Search for the cell housing the specified text and yield its (x, y) center coordinate. 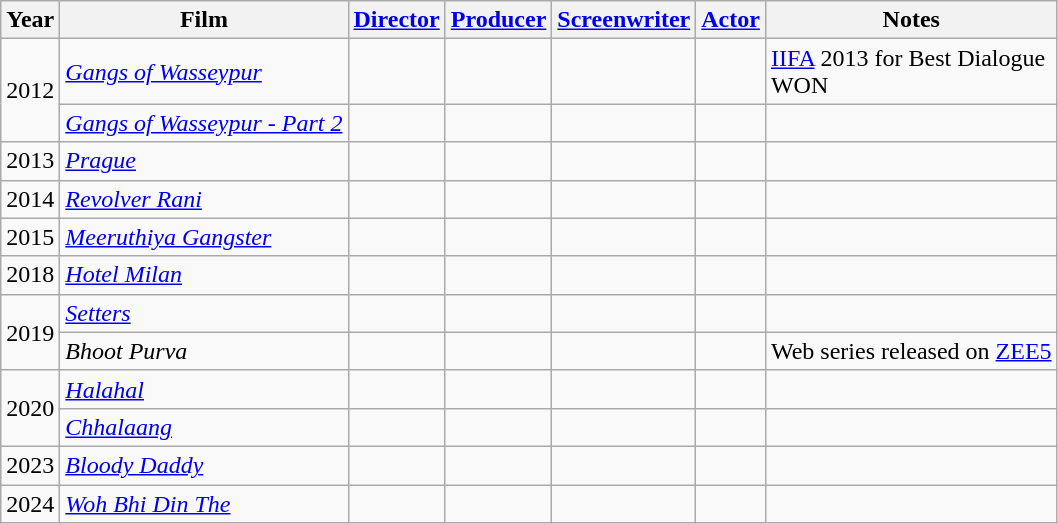
Director (396, 20)
2013 (30, 161)
Screenwriter (624, 20)
Film (204, 20)
2024 (30, 503)
Bhoot Purva (204, 351)
2020 (30, 408)
Gangs of Wasseypur (204, 72)
Producer (498, 20)
2023 (30, 465)
Woh Bhi Din The (204, 503)
Bloody Daddy (204, 465)
Prague (204, 161)
2012 (30, 90)
Setters (204, 313)
Revolver Rani (204, 199)
2018 (30, 275)
Actor (731, 20)
2014 (30, 199)
Year (30, 20)
Chhalaang (204, 427)
Notes (911, 20)
Gangs of Wasseypur - Part 2 (204, 123)
Web series released on ZEE5 (911, 351)
Hotel Milan (204, 275)
IIFA 2013 for Best DialogueWON (911, 72)
2015 (30, 237)
Halahal (204, 389)
Meeruthiya Gangster (204, 237)
2019 (30, 332)
